For the text-containing cell, return its midpoint in (X, Y) coordinate format. 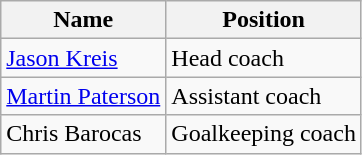
Chris Barocas (84, 134)
Head coach (264, 58)
Assistant coach (264, 96)
Position (264, 20)
Martin Paterson (84, 96)
Jason Kreis (84, 58)
Name (84, 20)
Goalkeeping coach (264, 134)
